Scan for the cell matching the given text and deliver its (X, Y) coordinate at center. 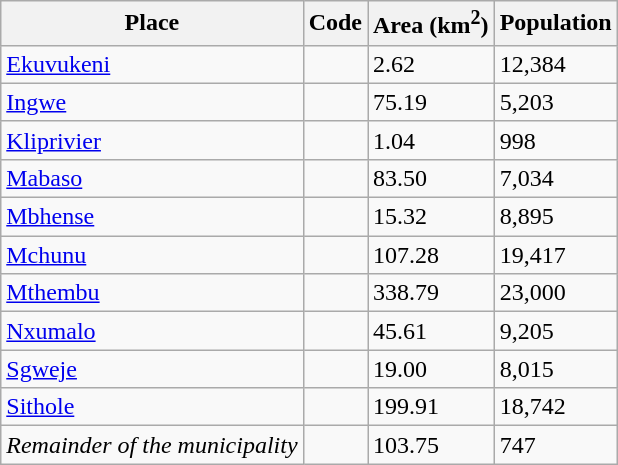
199.91 (432, 407)
747 (556, 445)
8,015 (556, 369)
7,034 (556, 178)
15.32 (432, 217)
23,000 (556, 293)
1.04 (432, 140)
Ekuvukeni (152, 64)
12,384 (556, 64)
Nxumalo (152, 331)
107.28 (432, 255)
75.19 (432, 102)
Sgweje (152, 369)
998 (556, 140)
45.61 (432, 331)
83.50 (432, 178)
338.79 (432, 293)
2.62 (432, 64)
Ingwe (152, 102)
103.75 (432, 445)
18,742 (556, 407)
Remainder of the municipality (152, 445)
8,895 (556, 217)
9,205 (556, 331)
19.00 (432, 369)
Kliprivier (152, 140)
Place (152, 24)
Sithole (152, 407)
Mthembu (152, 293)
Mabaso (152, 178)
Code (335, 24)
Mchunu (152, 255)
Area (km2) (432, 24)
Population (556, 24)
5,203 (556, 102)
Mbhense (152, 217)
19,417 (556, 255)
